For the text-containing cell, return its midpoint in [X, Y] coordinate format. 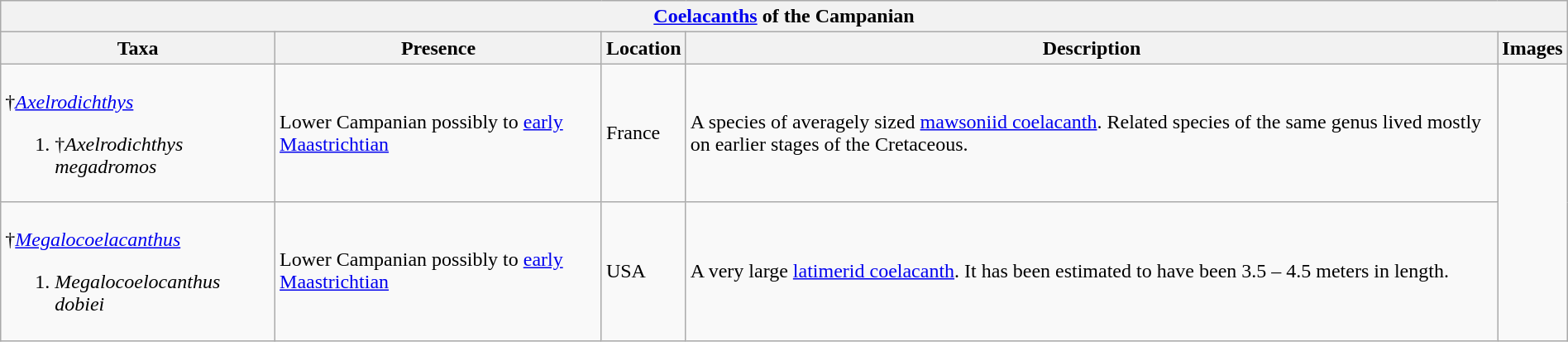
Description [1092, 48]
Location [643, 48]
†Axelrodichthys†Axelrodichthys megadromos [138, 132]
Taxa [138, 48]
France [643, 132]
†MegalocoelacanthusMegalocoelocanthus dobiei [138, 272]
A species of averagely sized mawsoniid coelacanth. Related species of the same genus lived mostly on earlier stages of the Cretaceous. [1092, 132]
USA [643, 272]
Images [1532, 48]
Presence [438, 48]
Coelacanths of the Campanian [784, 17]
A very large latimerid coelacanth. It has been estimated to have been 3.5 – 4.5 meters in length. [1092, 272]
